Determine the [x, y] coordinate at the center of the cell enclosing the given text.  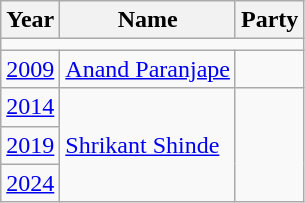
2014 [30, 107]
Anand Paranjape [148, 69]
2024 [30, 183]
2019 [30, 145]
Party [269, 20]
Year [30, 20]
Shrikant Shinde [148, 145]
Name [148, 20]
2009 [30, 69]
